Locate the cell with the specified text and output its (x, y) center coordinate. 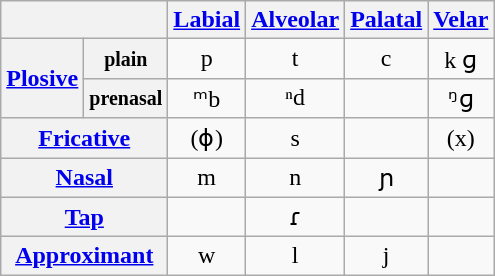
Velar (461, 20)
w (207, 256)
ᵐb (207, 98)
ɾ (296, 217)
Nasal (84, 178)
(ɸ) (207, 138)
prenasal (126, 98)
Palatal (386, 20)
Tap (84, 217)
Fricative (84, 138)
plain (126, 59)
k ɡ (461, 59)
Plosive (42, 78)
s (296, 138)
ⁿd (296, 98)
ᵑɡ (461, 98)
Approximant (84, 256)
l (296, 256)
p (207, 59)
ɲ (386, 178)
c (386, 59)
j (386, 256)
n (296, 178)
t (296, 59)
Labial (207, 20)
(x) (461, 138)
Alveolar (296, 20)
m (207, 178)
